Extract the [x, y] coordinate from the center of the cell holding the provided text.  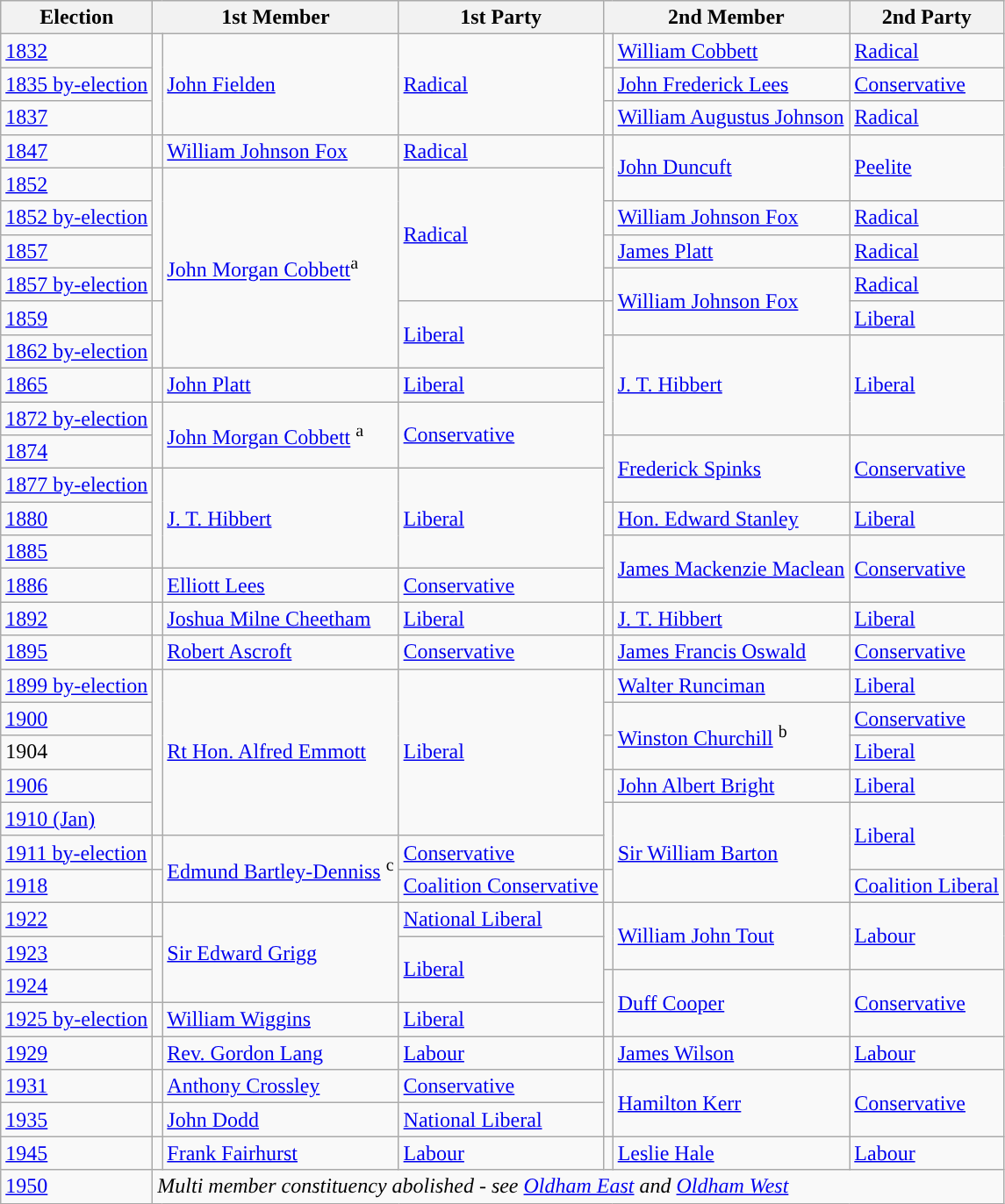
Anthony Crossley [281, 1086]
Hamilton Kerr [731, 1103]
1906 [77, 785]
1st Member [276, 18]
Hon. Edward Stanley [731, 519]
William Wiggins [281, 1020]
William Augustus Johnson [731, 118]
James Platt [731, 251]
1925 by-election [77, 1020]
1st Party [500, 18]
Frank Fairhurst [281, 1153]
Rt Hon. Alfred Emmott [281, 752]
1923 [77, 952]
1892 [77, 619]
1862 by-election [77, 351]
Duff Cooper [731, 1003]
1886 [77, 585]
1931 [77, 1086]
1885 [77, 552]
Joshua Milne Cheetham [281, 619]
William John Tout [731, 935]
1929 [77, 1053]
1911 by-election [77, 852]
James Wilson [731, 1053]
1910 (Jan) [77, 819]
1899 by-election [77, 685]
Elliott Lees [281, 585]
John Albert Bright [731, 785]
John Frederick Lees [731, 84]
1847 [77, 151]
1877 by-election [77, 485]
1922 [77, 919]
1835 by-election [77, 84]
1935 [77, 1120]
John Morgan Cobbetta [281, 268]
John Fielden [281, 84]
William Cobbett [731, 51]
Edmund Bartley-Denniss c [281, 869]
1874 [77, 452]
John Duncuft [731, 168]
Rev. Gordon Lang [281, 1053]
Sir Edward Grigg [281, 952]
Election [77, 18]
1895 [77, 652]
1900 [77, 719]
1950 [77, 1186]
1852 by-election [77, 218]
1904 [77, 752]
Frederick Spinks [731, 469]
John Platt [281, 384]
Sir William Barton [731, 852]
1880 [77, 519]
1857 [77, 251]
1865 [77, 384]
Multi member constituency abolished - see Oldham East and Oldham West [578, 1186]
1832 [77, 51]
1837 [77, 118]
James Mackenzie Maclean [731, 569]
1872 by-election [77, 419]
2nd Member [727, 18]
1924 [77, 986]
Leslie Hale [731, 1153]
Coalition Conservative [500, 885]
1945 [77, 1153]
1857 by-election [77, 284]
Robert Ascroft [281, 652]
Coalition Liberal [927, 885]
John Dodd [281, 1120]
1852 [77, 184]
Winston Churchill b [731, 735]
1918 [77, 885]
2nd Party [927, 18]
James Francis Oswald [731, 652]
John Morgan Cobbett a [281, 435]
Peelite [927, 168]
Walter Runciman [731, 685]
1859 [77, 318]
